Identify which cell holds the provided text, then report its (X, Y) central coordinate. 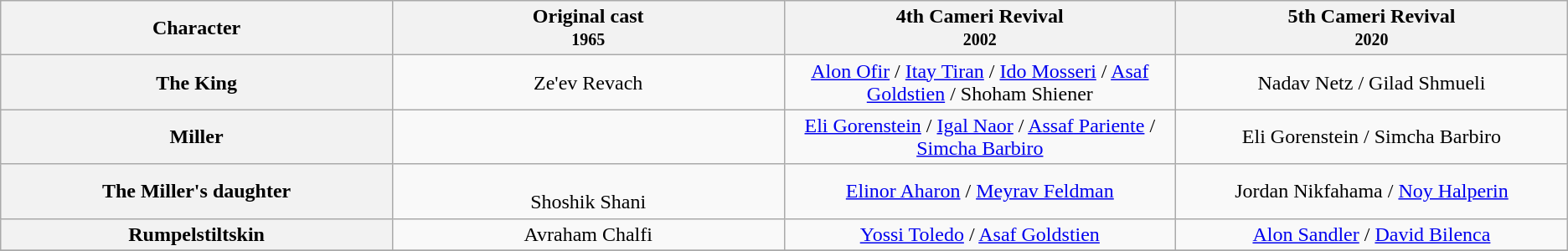
Jordan Nikfahama / Noy Halperin (1372, 191)
Alon Sandler / David Bilenca (1372, 234)
Eli Gorenstein / Igal Naor / Assaf Pariente / Simcha Barbiro (980, 137)
Character (197, 28)
Elinor Aharon / Meyrav Feldman (980, 191)
5th Cameri Revival 2020 (1372, 28)
4th Cameri Revival 2002 (980, 28)
Ze'ev Revach (588, 82)
Yossi Toledo / Asaf Goldstien (980, 234)
Eli Gorenstein / Simcha Barbiro (1372, 137)
Miller (197, 137)
The King (197, 82)
Nadav Netz / Gilad Shmueli (1372, 82)
The Miller's daughter (197, 191)
Avraham Chalfi (588, 234)
Alon Ofir / Itay Tiran / Ido Mosseri / Asaf Goldstien / Shoham Shiener (980, 82)
Shoshik Shani (588, 191)
Original cast1965 (588, 28)
Rumpelstiltskin (197, 234)
